Scan for the cell matching the given text and deliver its [X, Y] coordinate at center. 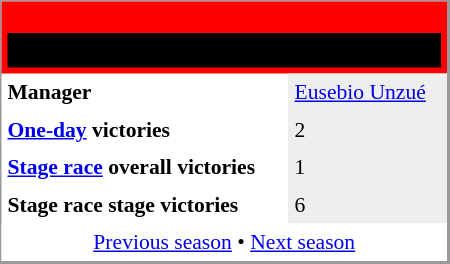
Stage race overall victories [146, 167]
Stage race stage victories [146, 205]
2 [368, 130]
Eusebio Unzué [368, 93]
1 [368, 167]
6 [368, 205]
Previous season • Next season [225, 243]
One-day victories [146, 130]
Manager [146, 93]
